Pinpoint the cell where the given text exists, returning its (x, y) midpoint coordinate. 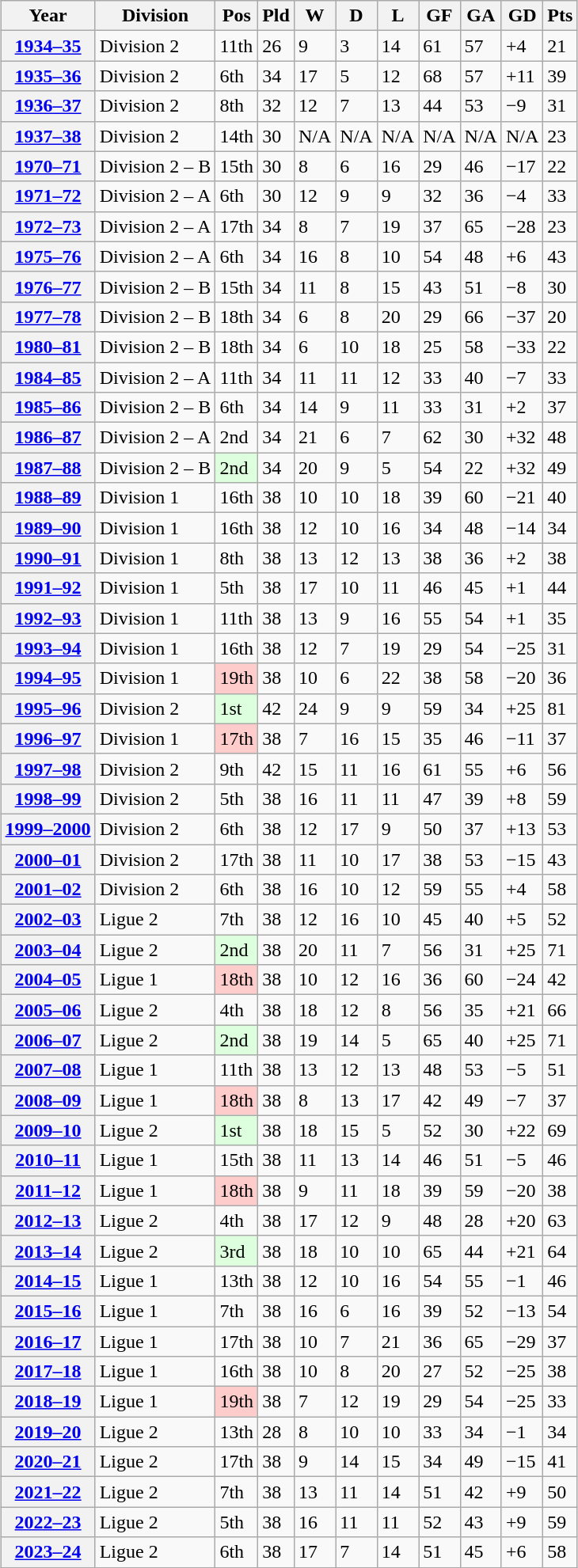
−17 (522, 166)
2010–11 (48, 1160)
1990–91 (48, 558)
−8 (522, 287)
2019–20 (48, 1432)
1971–72 (48, 196)
2016–17 (48, 1342)
62 (439, 438)
−13 (522, 1311)
1975–76 (48, 256)
69 (561, 1130)
1977–78 (48, 317)
−11 (522, 738)
24 (314, 708)
14th (237, 136)
1980–81 (48, 347)
81 (561, 708)
2007–08 (48, 1070)
Pld (276, 16)
9th (237, 769)
+11 (522, 76)
−29 (522, 1342)
L (397, 16)
−28 (522, 226)
41 (561, 1462)
1937–38 (48, 136)
1935–36 (48, 76)
2005–06 (48, 1010)
26 (276, 46)
Year (48, 16)
47 (439, 799)
1993–94 (48, 648)
25 (439, 347)
+22 (522, 1130)
1997–98 (48, 769)
Pos (237, 16)
GF (439, 16)
2015–16 (48, 1311)
1987–88 (48, 468)
2017–18 (48, 1372)
+13 (522, 829)
2018–19 (48, 1402)
2020–21 (48, 1462)
3 (356, 46)
D (356, 16)
1998–99 (48, 799)
2006–07 (48, 1040)
1976–77 (48, 287)
2003–04 (48, 950)
1999–2000 (48, 829)
−37 (522, 317)
−9 (522, 106)
+20 (522, 1221)
27 (439, 1372)
−21 (522, 498)
2008–09 (48, 1100)
2011–12 (48, 1190)
3rd (237, 1251)
2013–14 (48, 1251)
1991–92 (48, 588)
2000–01 (48, 859)
1995–96 (48, 708)
1996–97 (48, 738)
2023–24 (48, 1552)
2022–23 (48, 1522)
−14 (522, 528)
2009–10 (48, 1130)
1986–87 (48, 438)
2014–15 (48, 1281)
1934–35 (48, 46)
−4 (522, 196)
1970–71 (48, 166)
68 (439, 76)
GD (522, 16)
1984–85 (48, 378)
2021–22 (48, 1492)
W (314, 16)
1989–90 (48, 528)
1994–95 (48, 678)
1972–73 (48, 226)
GA (481, 16)
1988–89 (48, 498)
Division (155, 16)
63 (561, 1221)
1985–86 (48, 408)
1936–37 (48, 106)
Pts (561, 16)
2001–02 (48, 890)
64 (561, 1251)
−24 (522, 980)
2012–13 (48, 1221)
+8 (522, 799)
2002–03 (48, 920)
+5 (522, 920)
−33 (522, 347)
1992–93 (48, 618)
2004–05 (48, 980)
